From the cell containing the given text, extract its center point as (X, Y) coordinate. 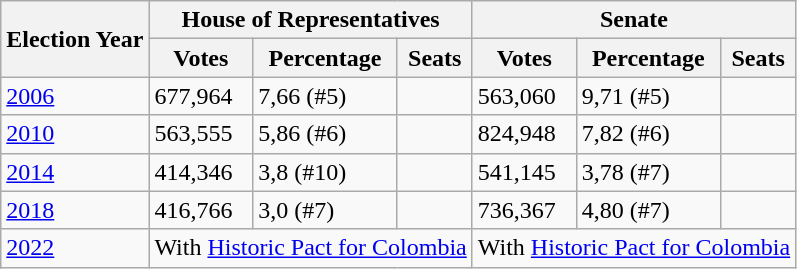
House of Representatives (310, 20)
4,80 (#7) (648, 210)
3,0 (#7) (325, 210)
416,766 (201, 210)
736,367 (524, 210)
Election Year (75, 39)
3,8 (#10) (325, 172)
2010 (75, 134)
7,66 (#5) (325, 96)
2014 (75, 172)
Senate (634, 20)
2018 (75, 210)
677,964 (201, 96)
7,82 (#6) (648, 134)
824,948 (524, 134)
5,86 (#6) (325, 134)
563,555 (201, 134)
541,145 (524, 172)
3,78 (#7) (648, 172)
2006 (75, 96)
2022 (75, 248)
9,71 (#5) (648, 96)
414,346 (201, 172)
563,060 (524, 96)
